Detect which cell encompasses the target text, then output its (X, Y) center coordinate. 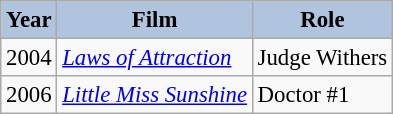
Laws of Attraction (154, 58)
Little Miss Sunshine (154, 95)
Year (29, 20)
Doctor #1 (322, 95)
Film (154, 20)
Role (322, 20)
Judge Withers (322, 58)
2004 (29, 58)
2006 (29, 95)
